From the cell containing the given text, extract its center point as [x, y] coordinate. 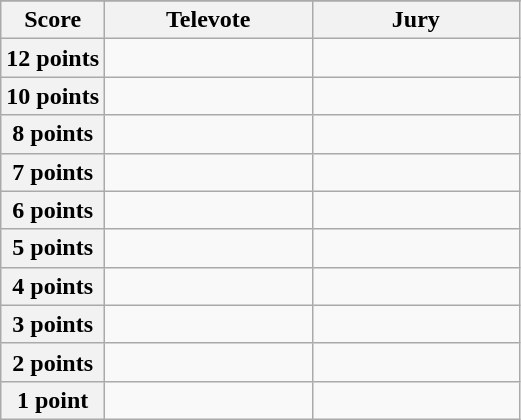
2 points [53, 362]
6 points [53, 210]
1 point [53, 400]
Televote [209, 20]
10 points [53, 96]
5 points [53, 248]
7 points [53, 172]
Jury [416, 20]
12 points [53, 58]
Score [53, 20]
3 points [53, 324]
8 points [53, 134]
4 points [53, 286]
